Return [x, y] of the center of cell containing provided text 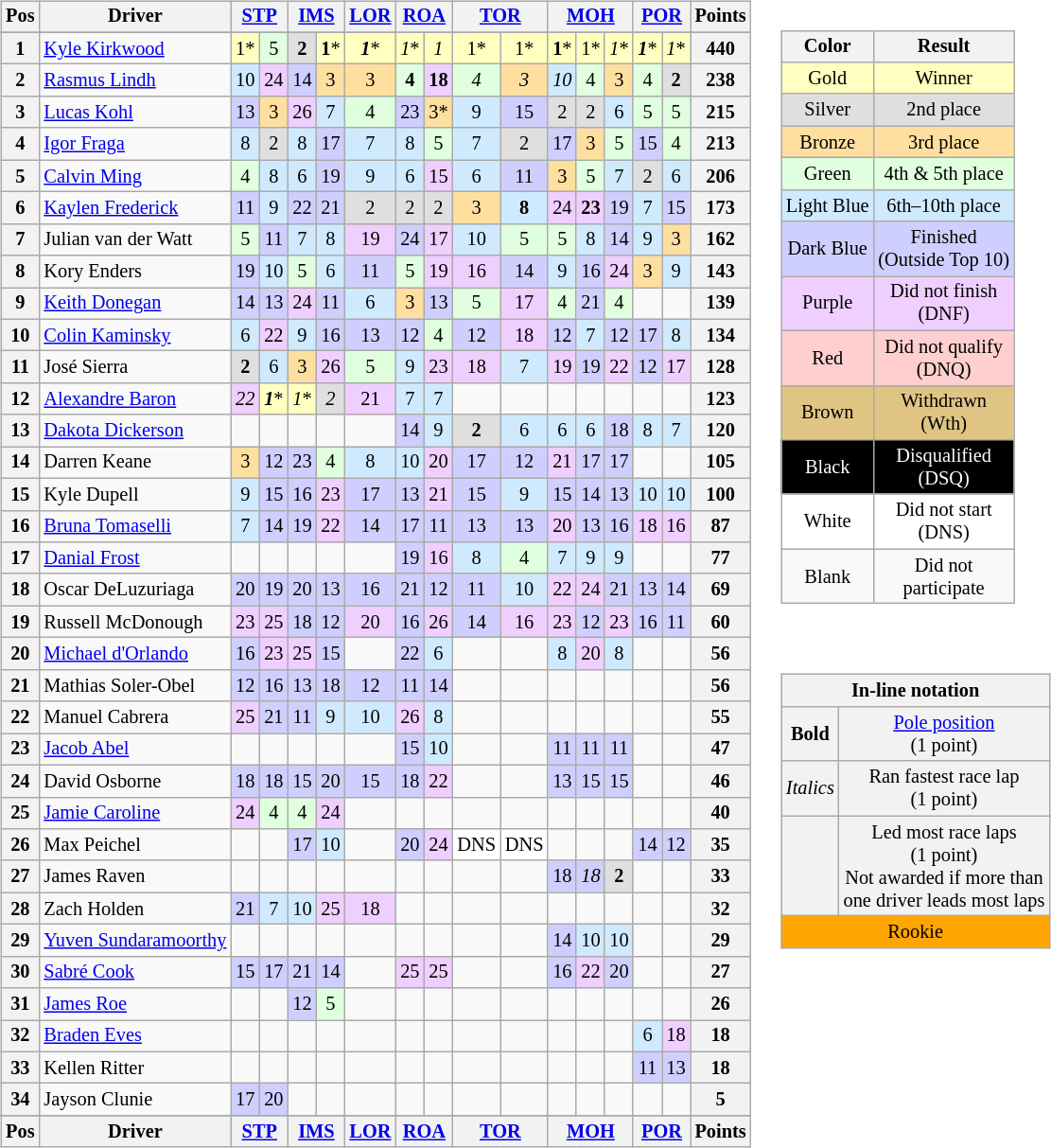
Brown [827, 413]
Finished(Outside Top 10) [943, 249]
4th & 5th place [943, 174]
Light Blue [827, 205]
87 [721, 526]
Bronze [827, 142]
173 [721, 208]
Darren Keane [134, 463]
40 [721, 813]
28 [20, 909]
134 [721, 335]
Jacob Abel [134, 750]
143 [721, 272]
128 [721, 367]
Kory Enders [134, 272]
69 [721, 590]
55 [721, 717]
35 [721, 845]
Did not start(DNS) [943, 521]
100 [721, 494]
6th–10th place [943, 205]
Bold [810, 734]
105 [721, 463]
Gold [827, 79]
Color [827, 46]
White [827, 521]
Green [827, 174]
238 [721, 80]
Oscar DeLuzuriaga [134, 590]
30 [20, 972]
47 [721, 750]
Lucas Kohl [134, 113]
Bruna Tomaselli [134, 526]
Braden Eves [134, 1036]
Igor Fraga [134, 144]
34 [20, 1100]
Rasmus Lindh [134, 80]
206 [721, 176]
213 [721, 144]
162 [721, 239]
31 [20, 1004]
123 [721, 399]
Yuven Sundaramoorthy [134, 941]
Manuel Cabrera [134, 717]
Pole position(1 point) [944, 734]
James Raven [134, 876]
Blank [827, 576]
Kyle Dupell [134, 494]
Jayson Clunie [134, 1100]
Dakota Dickerson [134, 431]
Dark Blue [827, 249]
Silver [827, 110]
Kyle Kirkwood [134, 48]
3rd place [943, 142]
Result [943, 46]
Russell McDonough [134, 622]
Zach Holden [134, 909]
Red [827, 358]
Disqualified(DSQ) [943, 468]
120 [721, 431]
Withdrawn(Wth) [943, 413]
77 [721, 558]
3* [438, 113]
Mathias Soler-Obel [134, 685]
Did not finish(DNF) [943, 304]
Purple [827, 304]
Colin Kaminsky [134, 335]
Led most race laps(1 point)Not awarded if more thanone driver leads most laps [944, 866]
Danial Frost [134, 558]
215 [721, 113]
Keith Donegan [134, 304]
Max Peichel [134, 845]
David Osborne [134, 781]
Black [827, 468]
In-line notation [916, 691]
Did notparticipate [943, 576]
60 [721, 622]
Michael d'Orlando [134, 654]
46 [721, 781]
Ran fastest race lap(1 point) [944, 788]
440 [721, 48]
José Sierra [134, 367]
2nd place [943, 110]
Winner [943, 79]
Rookie [916, 932]
139 [721, 304]
Kellen Ritter [134, 1068]
James Roe [134, 1004]
Did not qualify(DNQ) [943, 358]
Sabré Cook [134, 972]
Jamie Caroline [134, 813]
Calvin Ming [134, 176]
Alexandre Baron [134, 399]
Kaylen Frederick [134, 208]
Italics [810, 788]
Julian van der Watt [134, 239]
